Scan for the cell matching the given text and deliver its [x, y] coordinate at center. 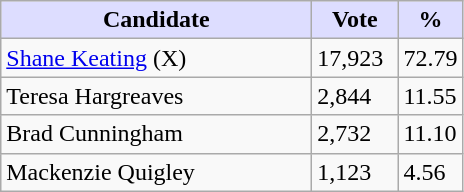
4.56 [430, 172]
Candidate [156, 20]
11.55 [430, 96]
Mackenzie Quigley [156, 172]
Brad Cunningham [156, 134]
Teresa Hargreaves [156, 96]
1,123 [355, 172]
% [430, 20]
Vote [355, 20]
Shane Keating (X) [156, 58]
72.79 [430, 58]
11.10 [430, 134]
2,844 [355, 96]
17,923 [355, 58]
2,732 [355, 134]
